From the cell containing the given text, extract its center point as (X, Y) coordinate. 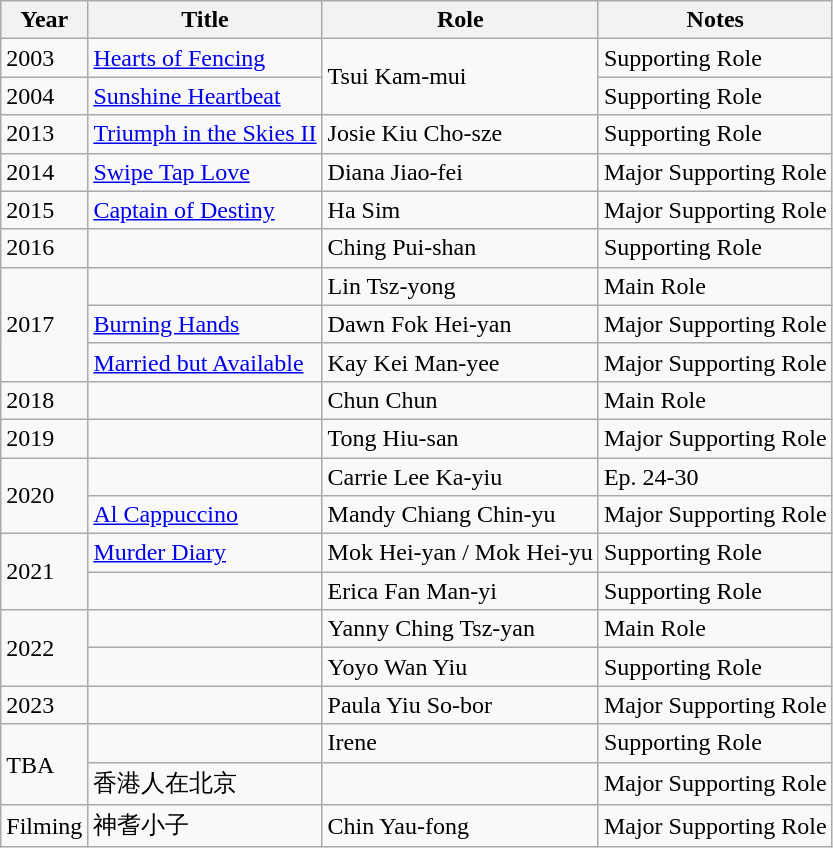
Chun Chun (460, 400)
Lin Tsz-yong (460, 286)
Triumph in the Skies II (205, 134)
Chin Yau-fong (460, 826)
Irene (460, 743)
Erica Fan Man-yi (460, 591)
Ep. 24-30 (715, 477)
Paula Yiu So-bor (460, 705)
Sunshine Heartbeat (205, 96)
Kay Kei Man-yee (460, 362)
Captain of Destiny (205, 210)
Yoyo Wan Yiu (460, 667)
2014 (44, 172)
Al Cappuccino (205, 515)
2015 (44, 210)
Filming (44, 826)
2016 (44, 248)
Notes (715, 20)
Tsui Kam-mui (460, 77)
2018 (44, 400)
Title (205, 20)
2003 (44, 58)
Dawn Fok Hei-yan (460, 324)
2021 (44, 572)
Yanny Ching Tsz-yan (460, 629)
Tong Hiu-san (460, 438)
2017 (44, 324)
2022 (44, 648)
Diana Jiao-fei (460, 172)
Mandy Chiang Chin-yu (460, 515)
Married but Available (205, 362)
香港人在北京 (205, 784)
Ha Sim (460, 210)
Carrie Lee Ka-yiu (460, 477)
Murder Diary (205, 553)
2019 (44, 438)
Burning Hands (205, 324)
2004 (44, 96)
Role (460, 20)
Hearts of Fencing (205, 58)
2020 (44, 496)
Year (44, 20)
Swipe Tap Love (205, 172)
Mok Hei-yan / Mok Hei-yu (460, 553)
2013 (44, 134)
2023 (44, 705)
Ching Pui-shan (460, 248)
Josie Kiu Cho-sze (460, 134)
神耆小子 (205, 826)
TBA (44, 764)
